Find where the given text appears and provide that cell's center as (X, Y) coordinate. 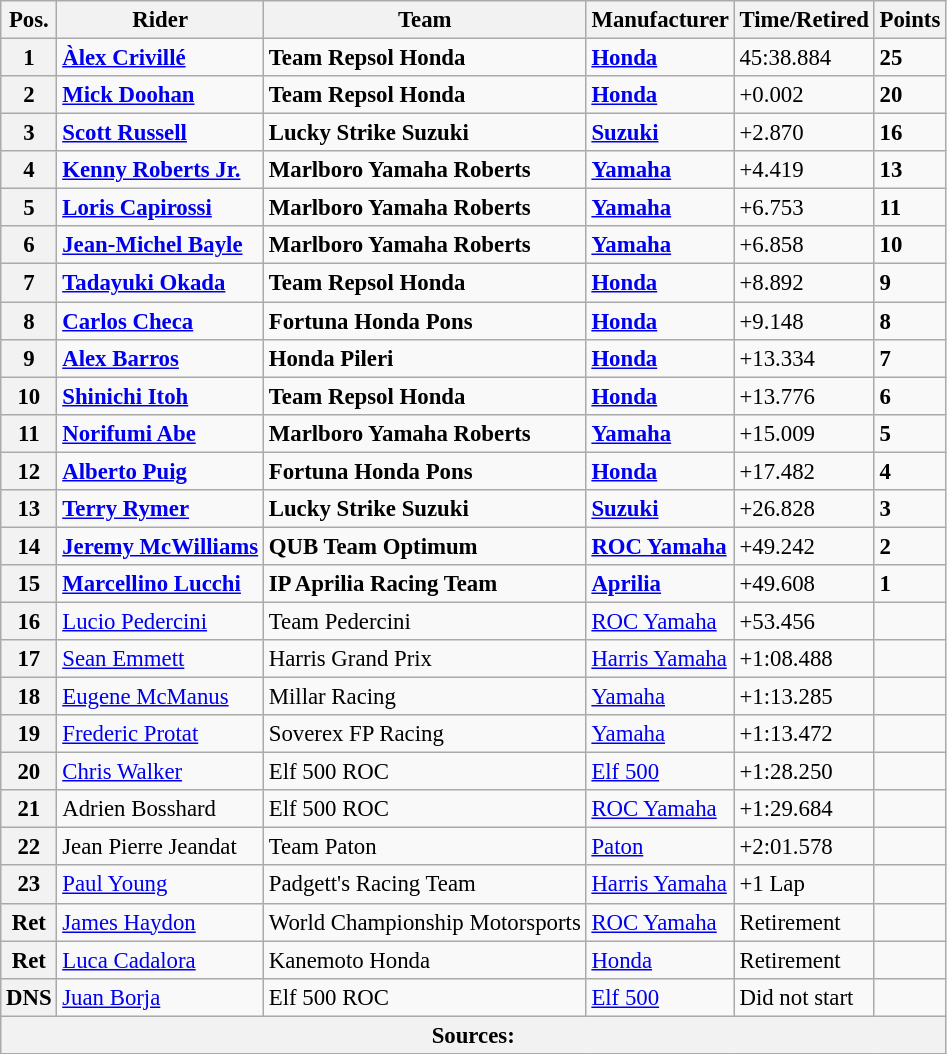
Millar Racing (424, 697)
+9.148 (804, 321)
23 (29, 885)
Paton (660, 847)
+8.892 (804, 283)
Carlos Checa (160, 321)
Frederic Protat (160, 734)
James Haydon (160, 922)
21 (29, 809)
Pos. (29, 20)
Honda Pileri (424, 358)
Alex Barros (160, 358)
Scott Russell (160, 133)
+15.009 (804, 433)
Harris Grand Prix (424, 659)
Time/Retired (804, 20)
Sean Emmett (160, 659)
Padgett's Racing Team (424, 885)
Kenny Roberts Jr. (160, 170)
+4.419 (804, 170)
+1:28.250 (804, 772)
Team Pedercini (424, 621)
Chris Walker (160, 772)
+53.456 (804, 621)
Soverex FP Racing (424, 734)
Loris Capirossi (160, 208)
Team (424, 20)
Eugene McManus (160, 697)
Marcellino Lucchi (160, 584)
+49.242 (804, 546)
+1:13.285 (804, 697)
Juan Borja (160, 997)
Kanemoto Honda (424, 960)
19 (29, 734)
+6.753 (804, 208)
Mick Doohan (160, 95)
World Championship Motorsports (424, 922)
Paul Young (160, 885)
+6.858 (804, 245)
Shinichi Itoh (160, 396)
Jean Pierre Jeandat (160, 847)
Adrien Bosshard (160, 809)
12 (29, 471)
18 (29, 697)
+1:29.684 (804, 809)
+1 Lap (804, 885)
+2.870 (804, 133)
IP Aprilia Racing Team (424, 584)
+1:08.488 (804, 659)
Lucio Pedercini (160, 621)
+0.002 (804, 95)
Àlex Crivillé (160, 58)
+2:01.578 (804, 847)
15 (29, 584)
+13.776 (804, 396)
25 (910, 58)
Rider (160, 20)
Team Paton (424, 847)
14 (29, 546)
Norifumi Abe (160, 433)
Aprilia (660, 584)
17 (29, 659)
+1:13.472 (804, 734)
Luca Cadalora (160, 960)
Tadayuki Okada (160, 283)
22 (29, 847)
Terry Rymer (160, 509)
QUB Team Optimum (424, 546)
DNS (29, 997)
Jeremy McWilliams (160, 546)
+17.482 (804, 471)
Points (910, 20)
+49.608 (804, 584)
45:38.884 (804, 58)
Jean-Michel Bayle (160, 245)
+13.334 (804, 358)
Did not start (804, 997)
Manufacturer (660, 20)
Alberto Puig (160, 471)
Sources: (474, 1035)
+26.828 (804, 509)
